Locate the cell with the specified text and output its [x, y] center coordinate. 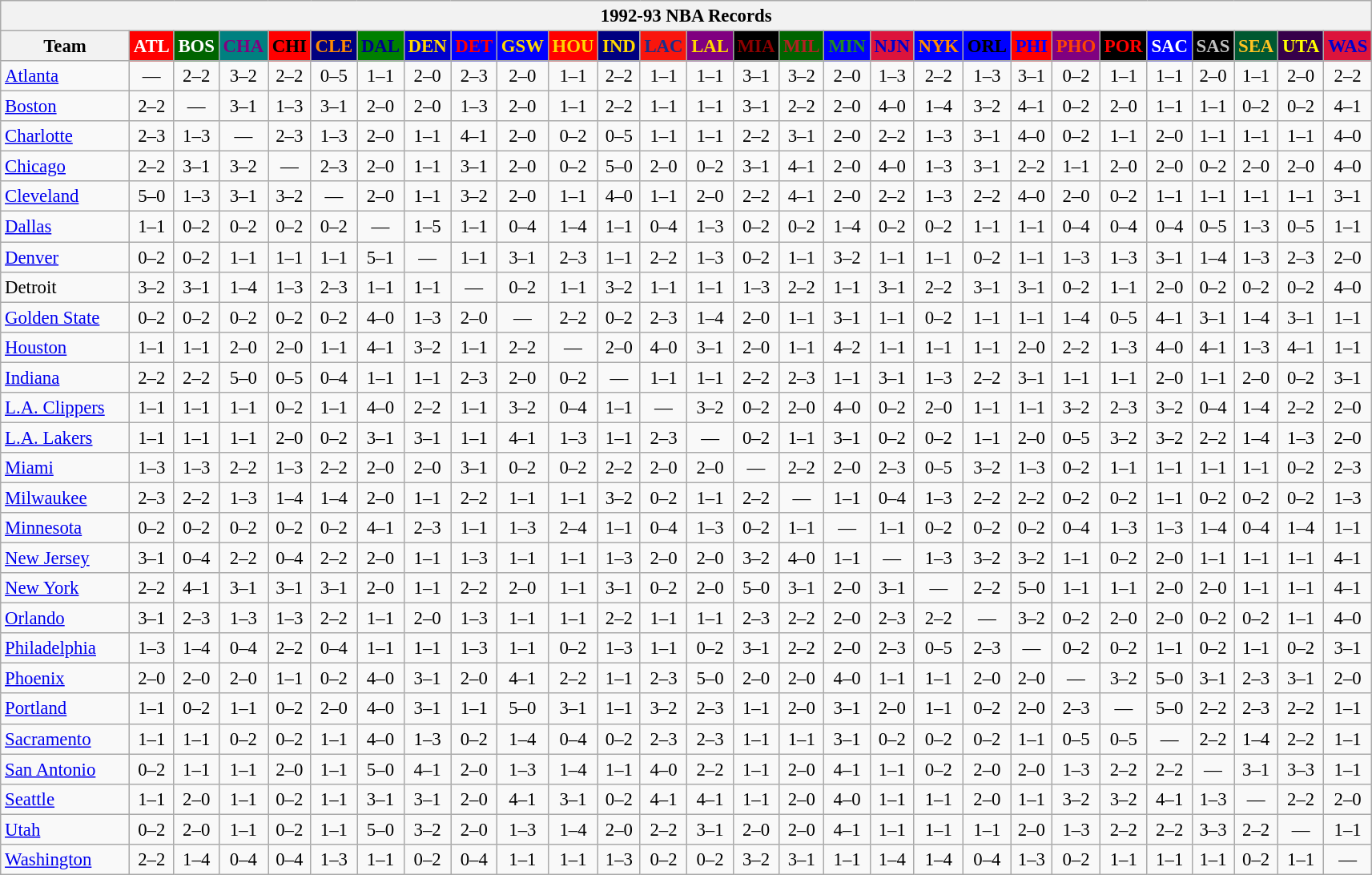
MIN [847, 46]
LAC [663, 46]
HOU [573, 46]
GSW [522, 46]
Utah [66, 829]
4–2 [847, 347]
UTA [1301, 46]
2–4 [573, 528]
CLE [333, 46]
Portland [66, 709]
MIA [756, 46]
5–1 [381, 257]
Phoenix [66, 679]
New York [66, 588]
1992-93 NBA Records [686, 16]
Golden State [66, 317]
DAL [381, 46]
Sacramento [66, 739]
SAS [1213, 46]
Charlotte [66, 136]
DET [474, 46]
Seattle [66, 799]
Atlanta [66, 76]
IND [619, 46]
San Antonio [66, 769]
SEA [1256, 46]
1–5 [428, 227]
MIL [802, 46]
CHI [289, 46]
Team [66, 46]
Orlando [66, 619]
ORL [987, 46]
POR [1123, 46]
CHA [243, 46]
NYK [939, 46]
LAL [710, 46]
SAC [1169, 46]
Cleveland [66, 196]
PHI [1032, 46]
Minnesota [66, 528]
Boston [66, 107]
L.A. Clippers [66, 408]
DEN [428, 46]
Philadelphia [66, 648]
PHO [1076, 46]
Washington [66, 860]
Denver [66, 257]
BOS [196, 46]
ATL [151, 46]
Indiana [66, 377]
Chicago [66, 167]
L.A. Lakers [66, 437]
Detroit [66, 287]
NJN [892, 46]
WAS [1348, 46]
Houston [66, 347]
New Jersey [66, 558]
Milwaukee [66, 498]
Dallas [66, 227]
Miami [66, 468]
